Extract the [X, Y] coordinate from the center of the cell holding the provided text.  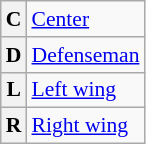
Right wing [85, 126]
D [14, 55]
Center [85, 19]
Defenseman [85, 55]
C [14, 19]
L [14, 90]
R [14, 126]
Left wing [85, 90]
